Pinpoint the cell where the given text exists, returning its [X, Y] midpoint coordinate. 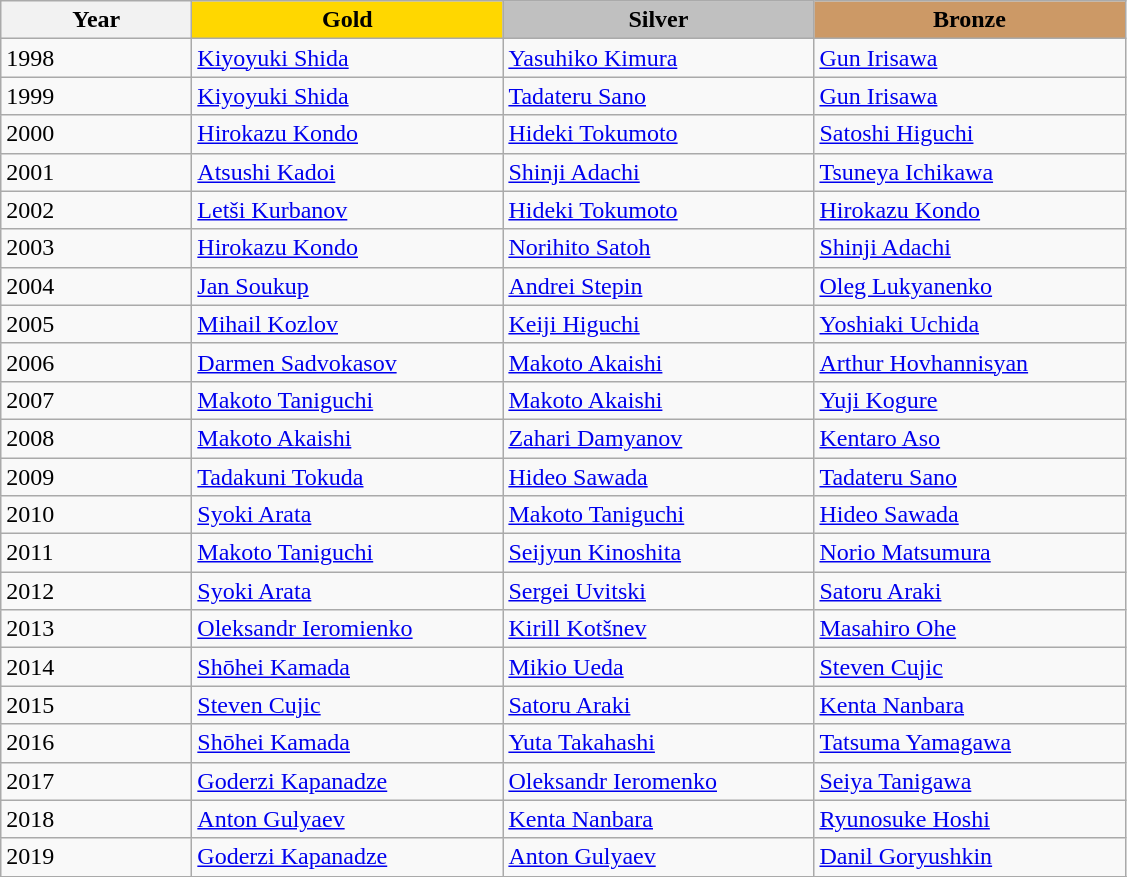
2017 [96, 781]
2016 [96, 743]
Seijyun Kinoshita [658, 553]
Seiya Tanigawa [970, 781]
2019 [96, 857]
1998 [96, 58]
Masahiro Ohe [970, 629]
Jan Soukup [348, 286]
Yuji Kogure [970, 400]
2007 [96, 400]
Mikio Ueda [658, 667]
Darmen Sadvokasov [348, 362]
Kirill Kotšnev [658, 629]
Yuta Takahashi [658, 743]
Mihail Kozlov [348, 324]
2011 [96, 553]
Zahari Damyanov [658, 438]
2014 [96, 667]
Oleksandr Ieromenko [658, 781]
2015 [96, 705]
Tatsuma Yamagawa [970, 743]
Norio Matsumura [970, 553]
2008 [96, 438]
2010 [96, 515]
Gold [348, 20]
Silver [658, 20]
Norihito Satoh [658, 248]
2012 [96, 591]
2000 [96, 134]
Yasuhiko Kimura [658, 58]
Oleksandr Ieromienko [348, 629]
Kentaro Aso [970, 438]
2006 [96, 362]
Arthur Hovhannisyan [970, 362]
2009 [96, 477]
Sergei Uvitski [658, 591]
Tadakuni Tokuda [348, 477]
2005 [96, 324]
2018 [96, 819]
Yoshiaki Uchida [970, 324]
1999 [96, 96]
Tsuneya Ichikawa [970, 172]
Andrei Stepin [658, 286]
Ryunosuke Hoshi [970, 819]
Danil Goryushkin [970, 857]
2002 [96, 210]
Atsushi Kadoi [348, 172]
2004 [96, 286]
Oleg Lukyanenko [970, 286]
2001 [96, 172]
Year [96, 20]
2003 [96, 248]
Satoshi Higuchi [970, 134]
Keiji Higuchi [658, 324]
Letši Kurbanov [348, 210]
Bronze [970, 20]
2013 [96, 629]
